Capture the cell that displays the provided text and extract its (x, y) central coordinate. 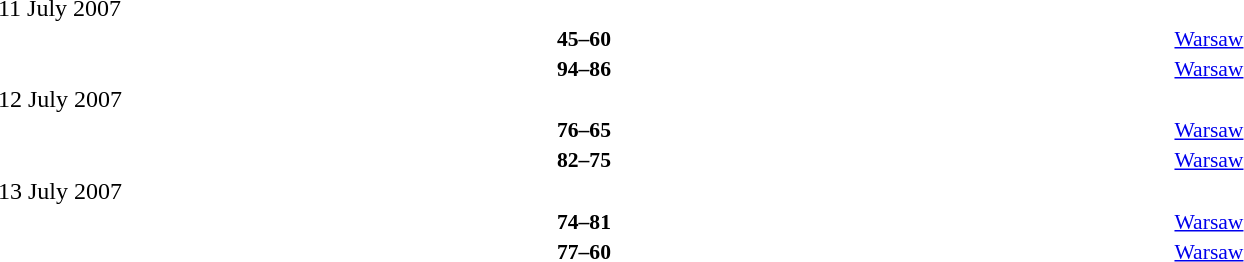
76–65 (584, 130)
45–60 (584, 38)
74–81 (584, 222)
94–86 (584, 68)
82–75 (584, 160)
